Locate the cell with the specified text and output its (x, y) center coordinate. 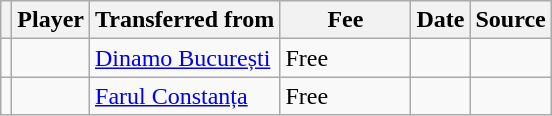
Transferred from (185, 20)
Fee (346, 20)
Date (440, 20)
Player (51, 20)
Dinamo București (185, 58)
Farul Constanța (185, 96)
Source (510, 20)
